Detect which cell encompasses the target text, then output its (x, y) center coordinate. 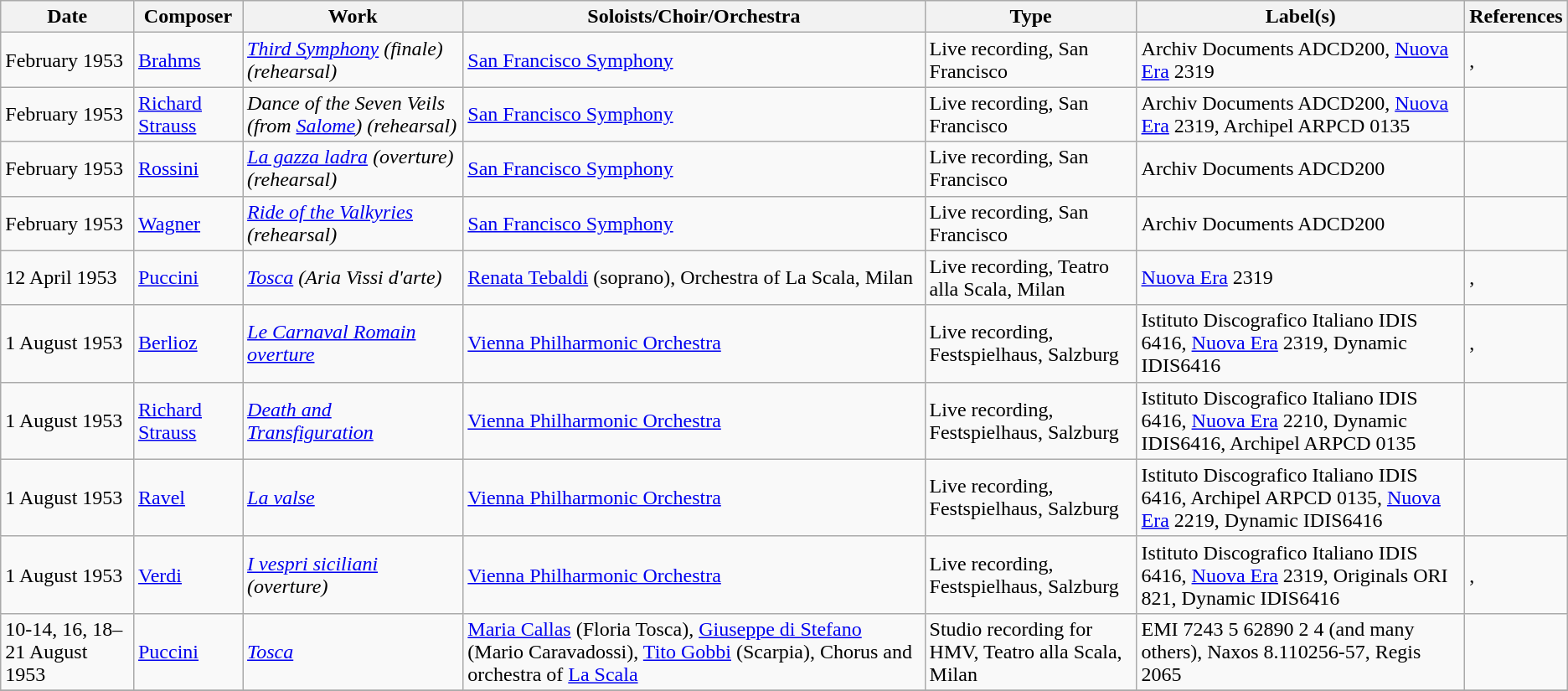
Label(s) (1301, 17)
References (1516, 17)
Archiv Documents ADCD200, Nuova Era 2319, Archipel ARPCD 0135 (1301, 114)
Nuova Era 2319 (1301, 278)
Archiv Documents ADCD200, Nuova Era 2319 (1301, 60)
Istituto Discografico Italiano IDIS 6416, Nuova Era 2319, Dynamic IDIS6416 (1301, 343)
Tosca (Aria Vissi d'arte) (353, 278)
Verdi (188, 575)
Tosca (353, 652)
Date (67, 17)
Soloists/Choir/Orchestra (694, 17)
Studio recording for HMV, Teatro alla Scala, Milan (1030, 652)
EMI 7243 5 62890 2 4 (and many others), Naxos 8.110256-57, Regis 2065 (1301, 652)
Wagner (188, 223)
Death and Transfiguration (353, 420)
Rossini (188, 169)
Live recording, Teatro alla Scala, Milan (1030, 278)
Renata Tebaldi (soprano), Orchestra of La Scala, Milan (694, 278)
Istituto Discografico Italiano IDIS 6416, Nuova Era 2210, Dynamic IDIS6416, Archipel ARPCD 0135 (1301, 420)
Istituto Discografico Italiano IDIS 6416, Archipel ARPCD 0135, Nuova Era 2219, Dynamic IDIS6416 (1301, 498)
Ravel (188, 498)
Work (353, 17)
Istituto Discografico Italiano IDIS 6416, Nuova Era 2319, Originals ORI 821, Dynamic IDIS6416 (1301, 575)
12 April 1953 (67, 278)
Le Carnaval Romain overture (353, 343)
10-14, 16, 18–21 August 1953 (67, 652)
Brahms (188, 60)
Ride of the Valkyries (rehearsal) (353, 223)
Berlioz (188, 343)
Dance of the Seven Veils (from Salome) (rehearsal) (353, 114)
La valse (353, 498)
Maria Callas (Floria Tosca), Giuseppe di Stefano (Mario Caravadossi), Tito Gobbi (Scarpia), Chorus and orchestra of La Scala (694, 652)
Type (1030, 17)
Composer (188, 17)
I vespri siciliani (overture) (353, 575)
Third Symphony (finale) (rehearsal) (353, 60)
La gazza ladra (overture) (rehearsal) (353, 169)
